Determine the (X, Y) coordinate at the center of the cell enclosing the given text.  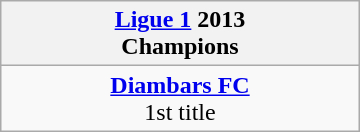
Ligue 1 2013Champions (180, 34)
Diambars FC1st title (180, 98)
